Detect which cell encompasses the target text, then output its (x, y) center coordinate. 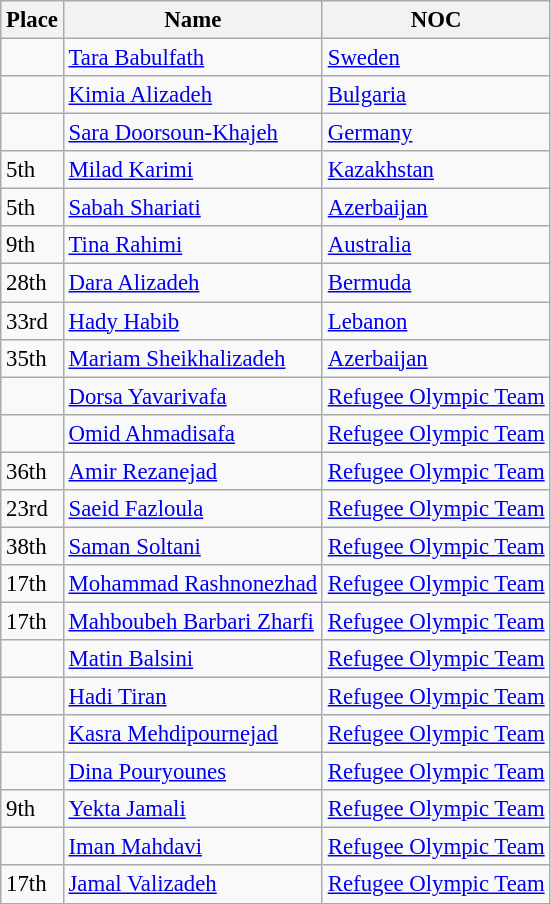
Iman Mahdavi (192, 847)
Australia (436, 245)
28th (32, 283)
Omid Ahmadisafa (192, 433)
Mahboubeh Barbari Zharfi (192, 621)
Hady Habib (192, 321)
Bermuda (436, 283)
Dina Pouryounes (192, 772)
Tina Rahimi (192, 245)
Amir Rezanejad (192, 471)
Sabah Shariati (192, 208)
Bulgaria (436, 95)
Yekta Jamali (192, 809)
Dorsa Yavarivafa (192, 396)
33rd (32, 321)
Sweden (436, 58)
Name (192, 20)
Hadi Tiran (192, 697)
23rd (32, 509)
Germany (436, 133)
35th (32, 358)
NOC (436, 20)
Place (32, 20)
36th (32, 471)
Saman Soltani (192, 546)
38th (32, 546)
Milad Karimi (192, 170)
Mariam Sheikhalizadeh (192, 358)
Lebanon (436, 321)
Kimia Alizadeh (192, 95)
Kasra Mehdipournejad (192, 734)
Kazakhstan (436, 170)
Tara Babulfath (192, 58)
Dara Alizadeh (192, 283)
Sara Doorsoun-Khajeh (192, 133)
Matin Balsini (192, 659)
Mohammad Rashnonezhad (192, 584)
Saeid Fazloula (192, 509)
Jamal Valizadeh (192, 885)
